Determine the [X, Y] coordinate at the center of the cell enclosing the given text.  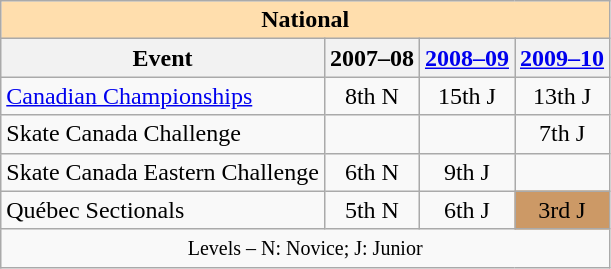
Levels – N: Novice; J: Junior [306, 248]
2008–09 [466, 58]
Event [163, 58]
7th J [562, 134]
National [306, 20]
Québec Sectionals [163, 210]
9th J [466, 172]
Skate Canada Challenge [163, 134]
2009–10 [562, 58]
8th N [372, 96]
13th J [562, 96]
3rd J [562, 210]
6th N [372, 172]
15th J [466, 96]
Skate Canada Eastern Challenge [163, 172]
Canadian Championships [163, 96]
5th N [372, 210]
6th J [466, 210]
2007–08 [372, 58]
